Return the [x, y] coordinate for the center point of the cell that contains the specified text.  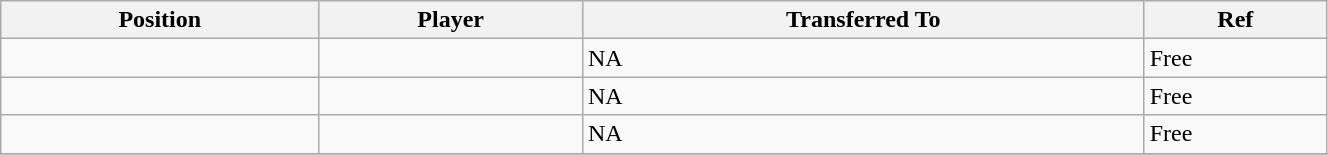
Player [451, 20]
Transferred To [863, 20]
Position [160, 20]
Ref [1235, 20]
